Search for the cell housing the specified text and yield its [x, y] center coordinate. 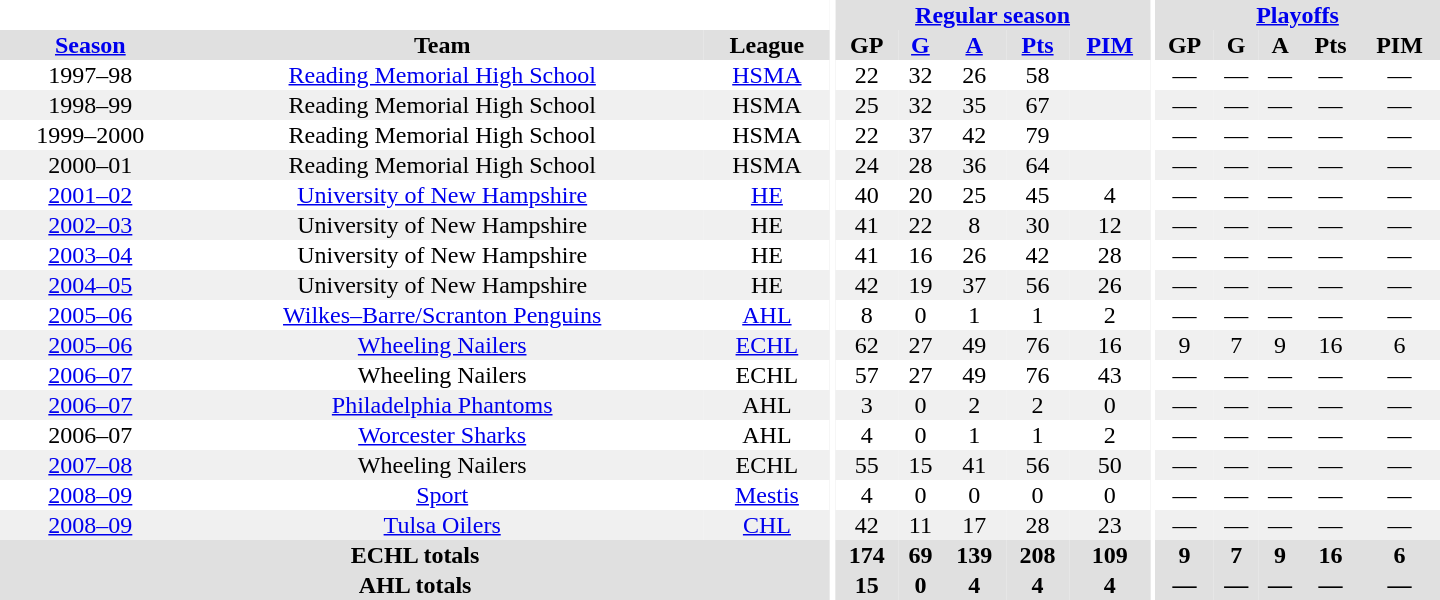
109 [1110, 555]
ECHL totals [415, 555]
174 [866, 555]
CHL [767, 525]
3 [866, 405]
23 [1110, 525]
Season [90, 45]
79 [1038, 135]
69 [920, 555]
2001–02 [90, 195]
12 [1110, 225]
Sport [442, 495]
43 [1110, 375]
64 [1038, 165]
Tulsa Oilers [442, 525]
Philadelphia Phantoms [442, 405]
20 [920, 195]
2002–03 [90, 225]
17 [974, 525]
1998–99 [90, 105]
1997–98 [90, 75]
30 [1038, 225]
36 [974, 165]
2004–05 [90, 285]
AHL totals [415, 585]
11 [920, 525]
35 [974, 105]
55 [866, 465]
Worcester Sharks [442, 435]
League [767, 45]
139 [974, 555]
58 [1038, 75]
24 [866, 165]
2000–01 [90, 165]
45 [1038, 195]
67 [1038, 105]
Regular season [992, 15]
2007–08 [90, 465]
57 [866, 375]
50 [1110, 465]
40 [866, 195]
Playoffs [1298, 15]
208 [1038, 555]
Mestis [767, 495]
1999–2000 [90, 135]
Wilkes–Barre/Scranton Penguins [442, 315]
62 [866, 345]
Team [442, 45]
19 [920, 285]
2003–04 [90, 255]
